Provide the [x, y] coordinate of the cell's center where the given text is located.  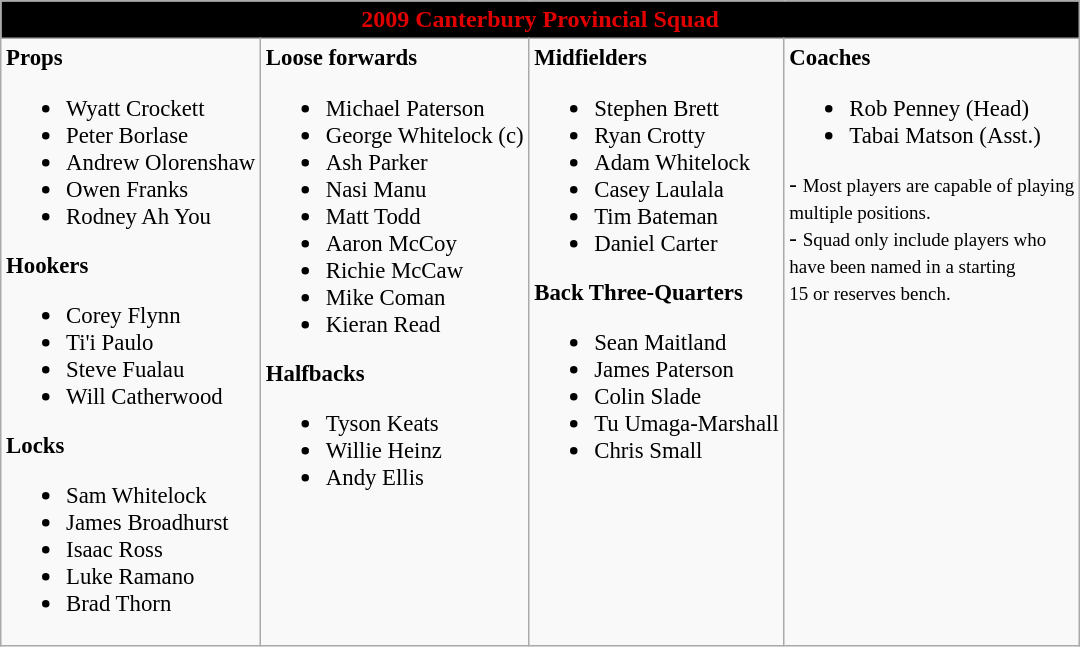
2009 Canterbury Provincial Squad [540, 20]
